Detect which cell encompasses the target text, then output its (x, y) center coordinate. 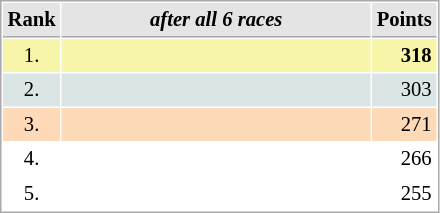
1. (32, 56)
Points (404, 20)
318 (404, 56)
266 (404, 158)
303 (404, 90)
after all 6 races (216, 20)
3. (32, 124)
255 (404, 194)
271 (404, 124)
2. (32, 90)
Rank (32, 20)
5. (32, 194)
4. (32, 158)
